Return the [x, y] coordinate for the center point of the cell that contains the specified text.  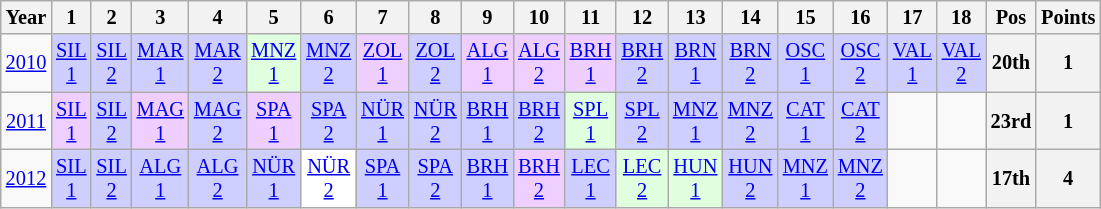
2011 [26, 121]
3 [160, 17]
SPL1 [591, 121]
17 [912, 17]
5 [274, 17]
CAT2 [860, 121]
MAR1 [160, 63]
BRN2 [750, 63]
VAL2 [962, 63]
ZOL2 [436, 63]
6 [328, 17]
BRN1 [696, 63]
LEC1 [591, 178]
OSC1 [806, 63]
Pos [1011, 17]
2010 [26, 63]
9 [488, 17]
ZOL1 [382, 63]
10 [539, 17]
Points [1068, 17]
VAL1 [912, 63]
15 [806, 17]
Year [26, 17]
8 [436, 17]
HUN2 [750, 178]
CAT1 [806, 121]
20th [1011, 63]
2 [111, 17]
MAG1 [160, 121]
HUN1 [696, 178]
13 [696, 17]
14 [750, 17]
SPL2 [642, 121]
2012 [26, 178]
12 [642, 17]
16 [860, 17]
11 [591, 17]
18 [962, 17]
MAR2 [218, 63]
7 [382, 17]
17th [1011, 178]
OSC2 [860, 63]
MAG2 [218, 121]
LEC2 [642, 178]
23rd [1011, 121]
